Extract the [x, y] coordinate from the center of the cell holding the provided text.  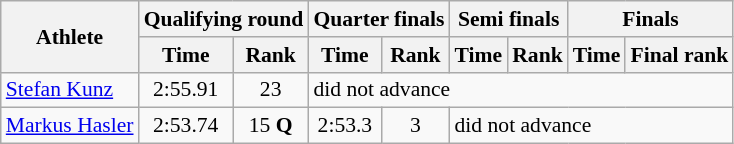
2:53.74 [186, 126]
Stefan Kunz [70, 90]
2:53.3 [344, 126]
Finals [651, 19]
Athlete [70, 36]
Markus Hasler [70, 126]
2:55.91 [186, 90]
Quarter finals [378, 19]
3 [415, 126]
Final rank [679, 55]
23 [271, 90]
Qualifying round [224, 19]
15 Q [271, 126]
Semi finals [509, 19]
